For the text-containing cell, return its midpoint in [x, y] coordinate format. 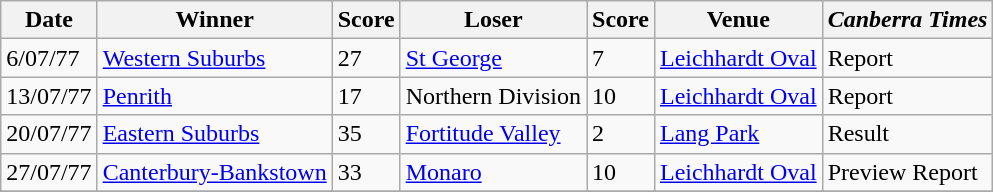
Preview Report [908, 172]
Eastern Suburbs [214, 134]
Loser [493, 20]
Winner [214, 20]
27 [366, 58]
2 [620, 134]
Western Suburbs [214, 58]
27/07/77 [49, 172]
35 [366, 134]
Monaro [493, 172]
Lang Park [738, 134]
6/07/77 [49, 58]
Canterbury-Bankstown [214, 172]
Venue [738, 20]
Canberra Times [908, 20]
Fortitude Valley [493, 134]
17 [366, 96]
Penrith [214, 96]
7 [620, 58]
Northern Division [493, 96]
Date [49, 20]
20/07/77 [49, 134]
33 [366, 172]
St George [493, 58]
Result [908, 134]
13/07/77 [49, 96]
